Identify which cell holds the provided text, then report its (x, y) central coordinate. 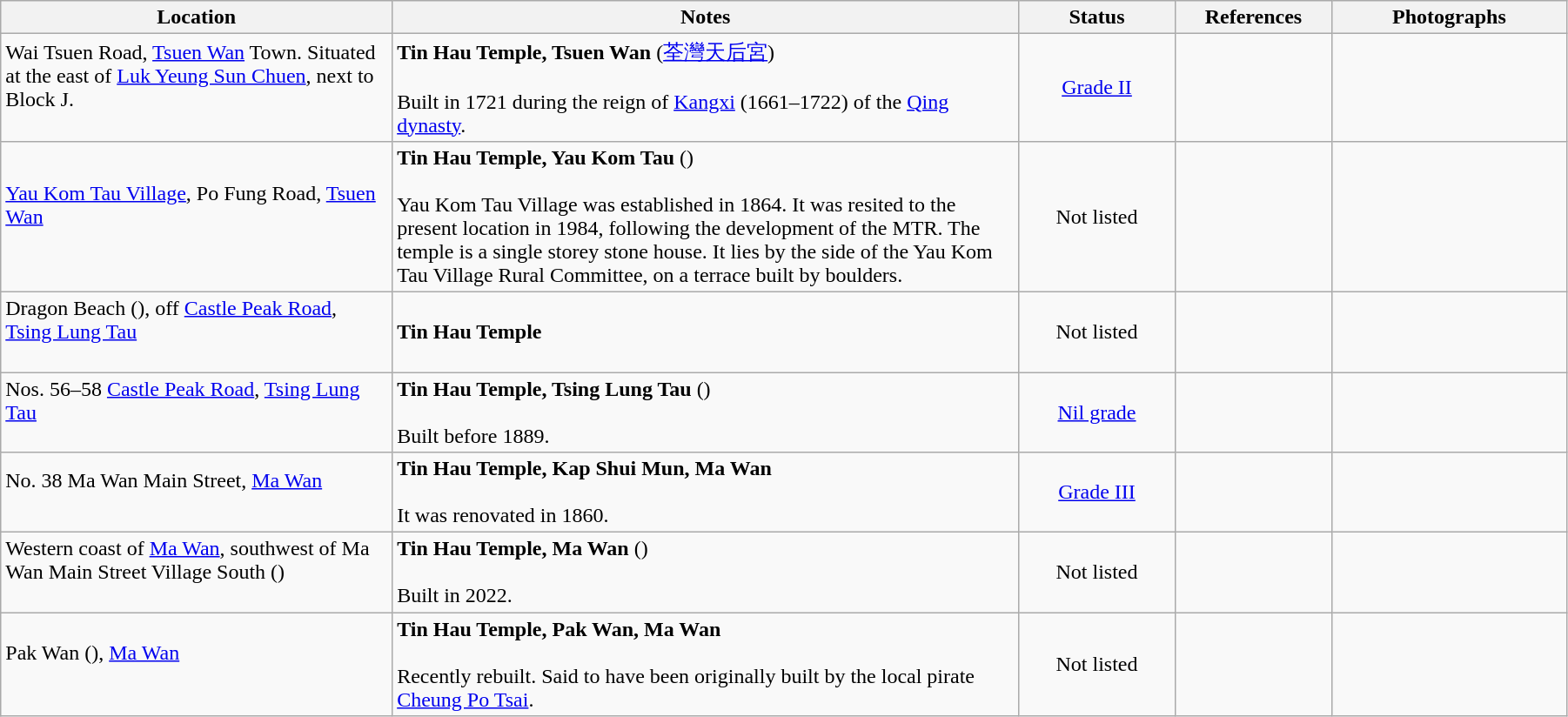
Notes (706, 17)
Location (197, 17)
Pak Wan (), Ma Wan (197, 665)
Tin Hau Temple, Pak Wan, Ma WanRecently rebuilt. Said to have been originally built by the local pirate Cheung Po Tsai. (706, 665)
Tin Hau Temple (706, 332)
Tin Hau Temple, Kap Shui Mun, Ma WanIt was renovated in 1860. (706, 493)
No. 38 Ma Wan Main Street, Ma Wan (197, 493)
Tin Hau Temple, Ma Wan ()Built in 2022. (706, 573)
Western coast of Ma Wan, southwest of Ma Wan Main Street Village South () (197, 573)
Photographs (1449, 17)
Nil grade (1097, 412)
Grade II (1097, 88)
Tin Hau Temple, Tsing Lung Tau ()Built before 1889. (706, 412)
References (1253, 17)
Status (1097, 17)
Wai Tsuen Road, Tsuen Wan Town. Situated at the east of Luk Yeung Sun Chuen, next to Block J. (197, 88)
Grade III (1097, 493)
Nos. 56–58 Castle Peak Road, Tsing Lung Tau (197, 412)
Dragon Beach (), off Castle Peak Road, Tsing Lung Tau (197, 332)
Yau Kom Tau Village, Po Fung Road, Tsuen Wan (197, 216)
Tin Hau Temple, Tsuen Wan (荃灣天后宮)Built in 1721 during the reign of Kangxi (1661–1722) of the Qing dynasty. (706, 88)
